Extract the (X, Y) coordinate from the center of the cell holding the provided text.  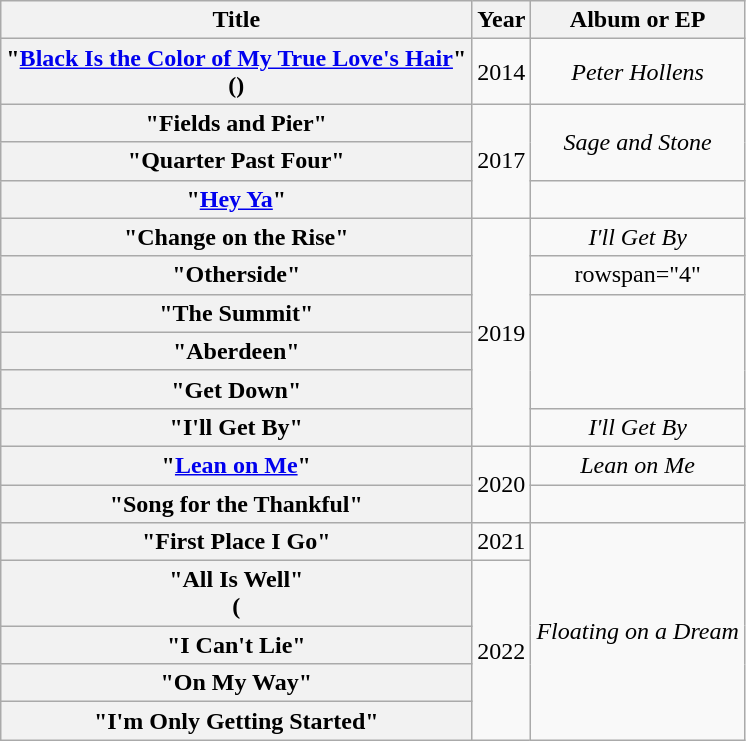
2019 (502, 332)
2020 (502, 484)
"Fields and Pier" (236, 123)
"Black Is the Color of My True Love's Hair"() (236, 72)
"Hey Ya" (236, 199)
Peter Hollens (638, 72)
"I'll Get By" (236, 427)
Sage and Stone (638, 142)
Year (502, 20)
"On My Way" (236, 683)
Floating on a Dream (638, 632)
Title (236, 20)
"All Is Well"( (236, 594)
"I Can't Lie" (236, 645)
"Otherside" (236, 275)
2017 (502, 161)
rowspan="4" (638, 275)
"Lean on Me" (236, 465)
Lean on Me (638, 465)
2014 (502, 72)
"Change on the Rise" (236, 237)
"The Summit" (236, 313)
"First Place I Go" (236, 542)
"Aberdeen" (236, 351)
"Quarter Past Four" (236, 161)
2021 (502, 542)
Album or EP (638, 20)
2022 (502, 650)
"Song for the Thankful" (236, 503)
"Get Down" (236, 389)
"I'm Only Getting Started" (236, 721)
